Identify which cell holds the provided text, then report its (x, y) central coordinate. 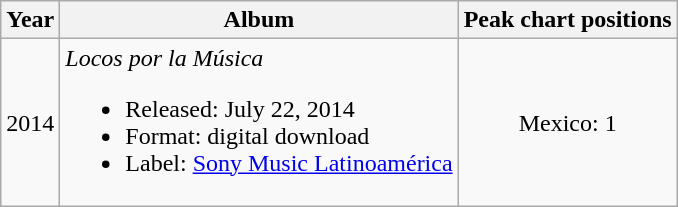
Year (30, 20)
Locos por la MúsicaReleased: July 22, 2014Format: digital downloadLabel: Sony Music Latinoamérica (259, 122)
Peak chart positions (568, 20)
2014 (30, 122)
Album (259, 20)
Mexico: 1 (568, 122)
